Search for the cell housing the specified text and yield its (X, Y) center coordinate. 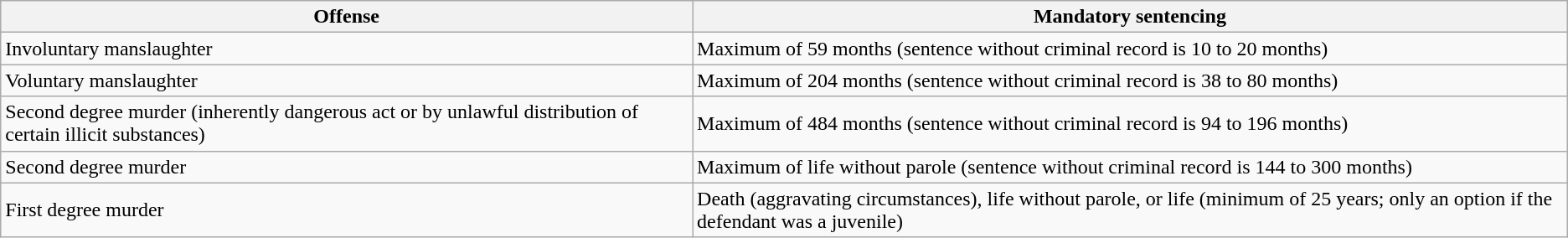
Maximum of 204 months (sentence without criminal record is 38 to 80 months) (1131, 80)
Maximum of 484 months (sentence without criminal record is 94 to 196 months) (1131, 124)
Mandatory sentencing (1131, 17)
Second degree murder (347, 167)
Voluntary manslaughter (347, 80)
Death (aggravating circumstances), life without parole, or life (minimum of 25 years; only an option if the defendant was a juvenile) (1131, 210)
Offense (347, 17)
First degree murder (347, 210)
Maximum of life without parole (sentence without criminal record is 144 to 300 months) (1131, 167)
Involuntary manslaughter (347, 49)
Maximum of 59 months (sentence without criminal record is 10 to 20 months) (1131, 49)
Second degree murder (inherently dangerous act or by unlawful distribution of certain illicit substances) (347, 124)
